Find where the given text appears and provide that cell's center as (x, y) coordinate. 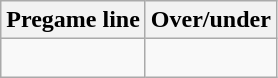
Over/under (210, 20)
Pregame line (74, 20)
